Determine the (x, y) coordinate at the center of the cell enclosing the given text.  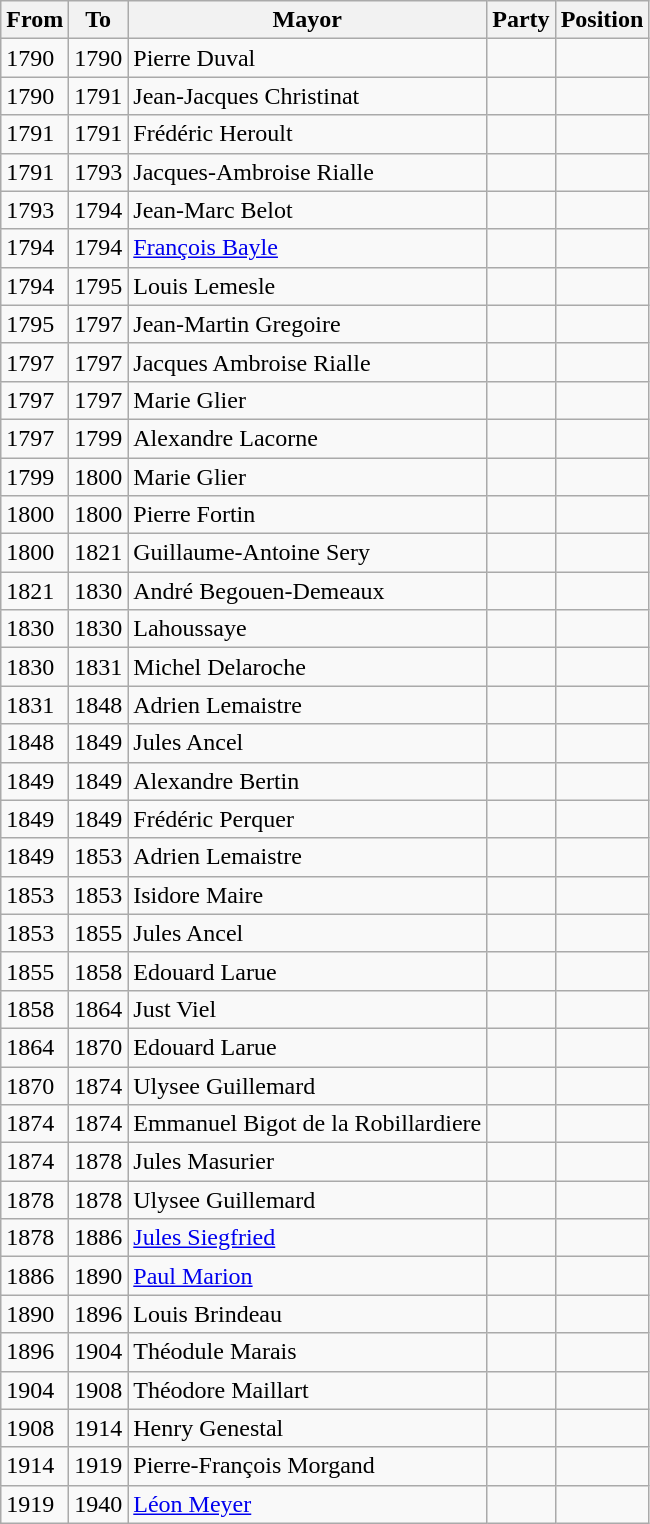
Louis Lemesle (308, 286)
Pierre Duval (308, 58)
Michel Delaroche (308, 667)
Mayor (308, 20)
Jean-Martin Gregoire (308, 324)
Jacques Ambroise Rialle (308, 362)
Emmanuel Bigot de la Robillardiere (308, 1124)
Pierre Fortin (308, 515)
François Bayle (308, 248)
Lahoussaye (308, 629)
Léon Meyer (308, 1504)
Jacques-Ambroise Rialle (308, 172)
1940 (98, 1504)
André Begouen-Demeaux (308, 591)
Jean-Marc Belot (308, 210)
Louis Brindeau (308, 1314)
Jean-Jacques Christinat (308, 96)
Pierre-François Morgand (308, 1466)
Alexandre Bertin (308, 781)
Jules Masurier (308, 1162)
Frédéric Heroult (308, 134)
Théodore Maillart (308, 1390)
Party (521, 20)
Position (602, 20)
Just Viel (308, 1009)
Paul Marion (308, 1276)
Henry Genestal (308, 1428)
Isidore Maire (308, 895)
Alexandre Lacorne (308, 438)
Guillaume-Antoine Sery (308, 553)
Théodule Marais (308, 1352)
To (98, 20)
Jules Siegfried (308, 1238)
Frédéric Perquer (308, 819)
From (35, 20)
